For the text-containing cell, return its midpoint in [X, Y] coordinate format. 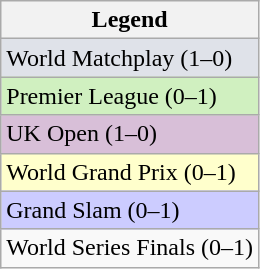
UK Open (1–0) [130, 134]
World Matchplay (1–0) [130, 58]
Premier League (0–1) [130, 96]
Legend [130, 20]
World Series Finals (0–1) [130, 248]
Grand Slam (0–1) [130, 210]
World Grand Prix (0–1) [130, 172]
